Search for the cell housing the specified text and yield its [X, Y] center coordinate. 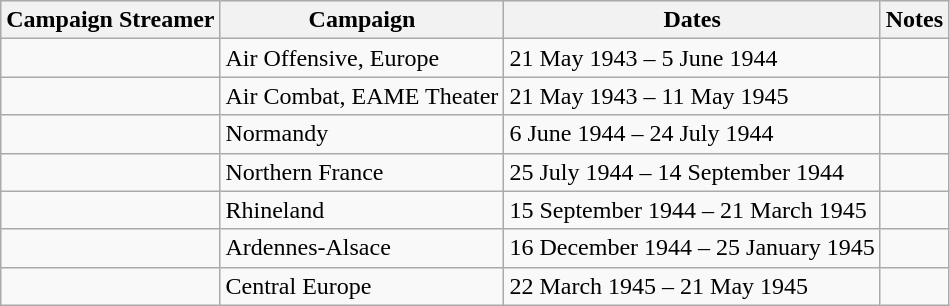
Notes [914, 20]
Northern France [362, 172]
22 March 1945 – 21 May 1945 [692, 286]
Rhineland [362, 210]
Ardennes-Alsace [362, 248]
Central Europe [362, 286]
21 May 1943 – 11 May 1945 [692, 96]
6 June 1944 – 24 July 1944 [692, 134]
Air Combat, EAME Theater [362, 96]
Campaign [362, 20]
Normandy [362, 134]
Dates [692, 20]
16 December 1944 – 25 January 1945 [692, 248]
15 September 1944 – 21 March 1945 [692, 210]
Air Offensive, Europe [362, 58]
21 May 1943 – 5 June 1944 [692, 58]
Campaign Streamer [110, 20]
25 July 1944 – 14 September 1944 [692, 172]
